Extract the [X, Y] coordinate from the center of the cell holding the provided text.  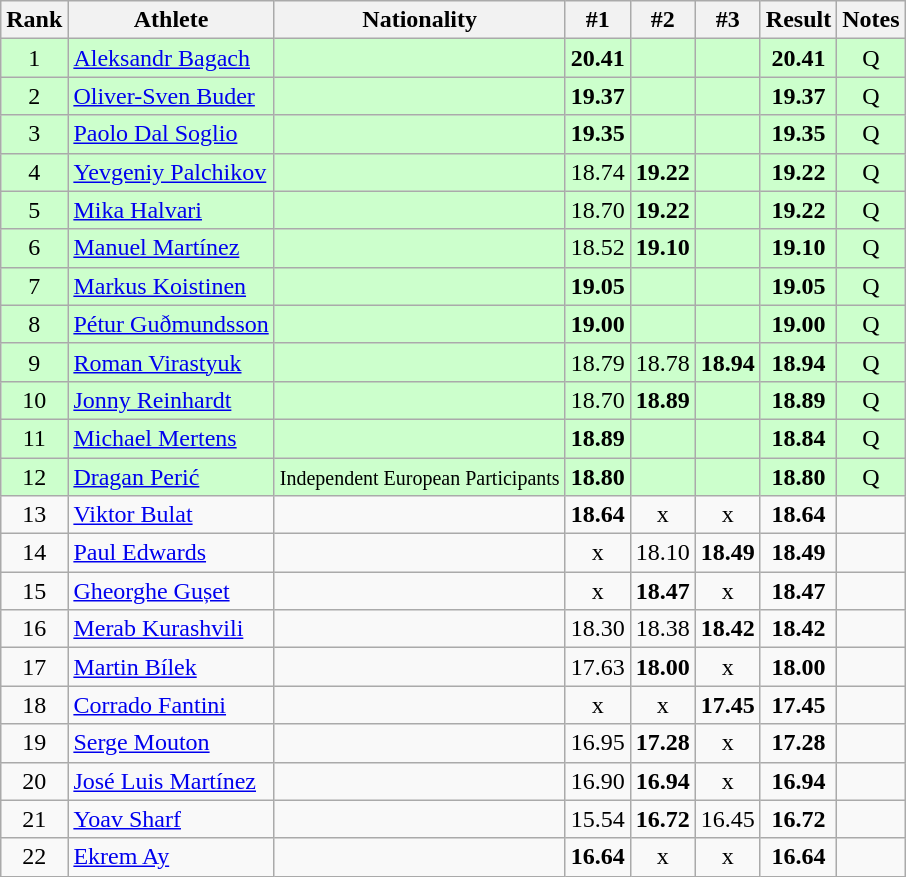
2 [34, 96]
20 [34, 781]
Dragan Perić [171, 477]
17.63 [598, 667]
5 [34, 210]
14 [34, 553]
Paul Edwards [171, 553]
18.84 [798, 438]
9 [34, 362]
Independent European Participants [420, 477]
Viktor Bulat [171, 515]
#2 [662, 20]
Rank [34, 20]
Mika Halvari [171, 210]
Oliver-Sven Buder [171, 96]
18.38 [662, 629]
18.52 [598, 248]
Manuel Martínez [171, 248]
3 [34, 134]
José Luis Martínez [171, 781]
Yevgeniy Palchikov [171, 172]
Nationality [420, 20]
Result [798, 20]
6 [34, 248]
Paolo Dal Soglio [171, 134]
Ekrem Ay [171, 857]
Athlete [171, 20]
15 [34, 591]
1 [34, 58]
Michael Mertens [171, 438]
16 [34, 629]
7 [34, 286]
Markus Koistinen [171, 286]
17 [34, 667]
Roman Virastyuk [171, 362]
19 [34, 743]
Serge Mouton [171, 743]
15.54 [598, 819]
10 [34, 400]
16.95 [598, 743]
18 [34, 705]
Corrado Fantini [171, 705]
22 [34, 857]
13 [34, 515]
#1 [598, 20]
#3 [728, 20]
Yoav Sharf [171, 819]
21 [34, 819]
Jonny Reinhardt [171, 400]
16.45 [728, 819]
8 [34, 324]
16.90 [598, 781]
Aleksandr Bagach [171, 58]
Notes [871, 20]
12 [34, 477]
18.74 [598, 172]
18.79 [598, 362]
18.30 [598, 629]
18.10 [662, 553]
Gheorghe Gușet [171, 591]
Merab Kurashvili [171, 629]
4 [34, 172]
11 [34, 438]
18.78 [662, 362]
Martin Bílek [171, 667]
Pétur Guðmundsson [171, 324]
